From the cell containing the given text, extract its center point as (x, y) coordinate. 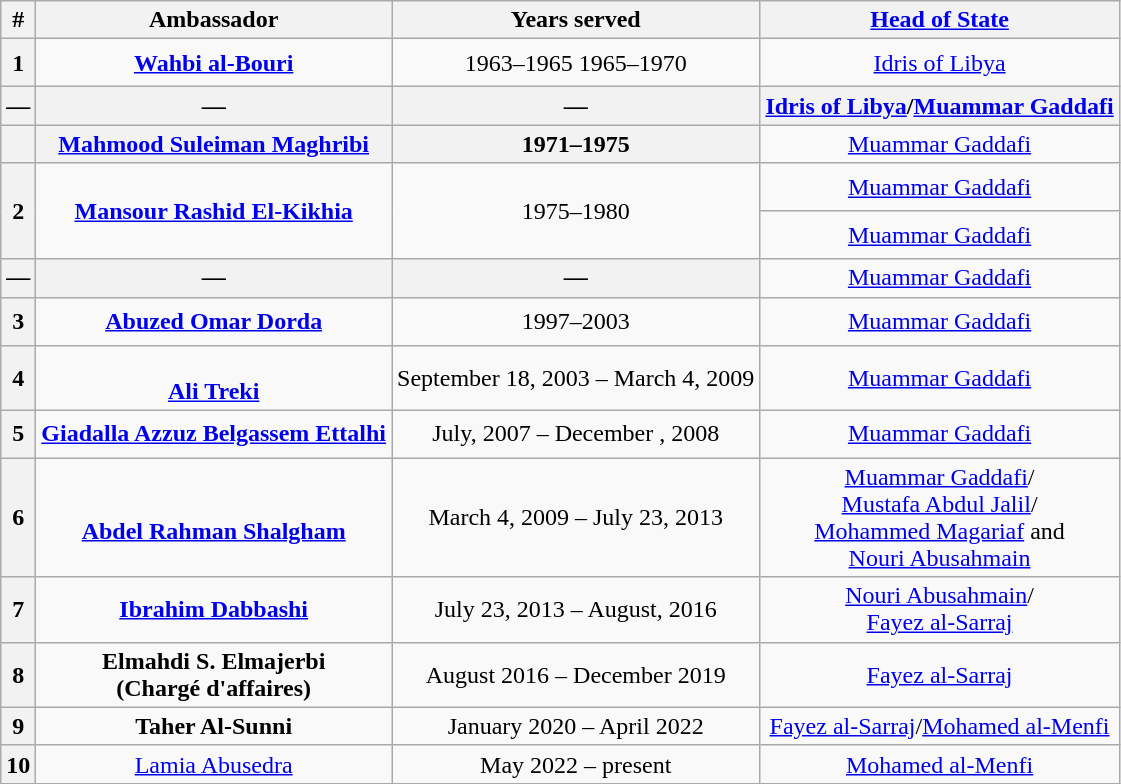
5 (18, 434)
Fayez al-Sarraj (940, 674)
Idris of Libya (940, 63)
July 23, 2013 – August, 2016 (576, 610)
January 2020 – April 2022 (576, 726)
Ibrahim Dabbashi (214, 610)
Head of State (940, 20)
Fayez al-Sarraj/Mohamed al-Menfi (940, 726)
Mansour Rashid El-Kikhia (214, 211)
9 (18, 726)
Muammar Gaddafi/Mustafa Abdul Jalil/Mohammed Magariaf andNouri Abusahmain (940, 518)
Abdel Rahman Shalgham (214, 518)
Mahmood Suleiman Maghribi (214, 144)
1971–1975 (576, 144)
March 4, 2009 – July 23, 2013 (576, 518)
Nouri Abusahmain/Fayez al-Sarraj (940, 610)
Giadalla Azzuz Belgassem Ettalhi (214, 434)
6 (18, 518)
Lamia Abusedra (214, 764)
Abuzed Omar Dorda (214, 321)
1997–2003 (576, 321)
1 (18, 63)
2 (18, 211)
Years served (576, 20)
July, 2007 – December , 2008 (576, 434)
7 (18, 610)
Elmahdi S. Elmajerbi(Chargé d'affaires) (214, 674)
3 (18, 321)
May 2022 – present (576, 764)
1963–1965 1965–1970 (576, 63)
Mohamed al-Menfi (940, 764)
Ambassador (214, 20)
1975–1980 (576, 211)
September 18, 2003 – March 4, 2009 (576, 378)
Wahbi al-Bouri (214, 63)
August 2016 – December 2019 (576, 674)
Idris of Libya/Muammar Gaddafi (940, 106)
8 (18, 674)
# (18, 20)
Ali Treki (214, 378)
10 (18, 764)
4 (18, 378)
Taher Al-Sunni (214, 726)
